Output the [x, y] coordinate of the center of the cell containing the given text.  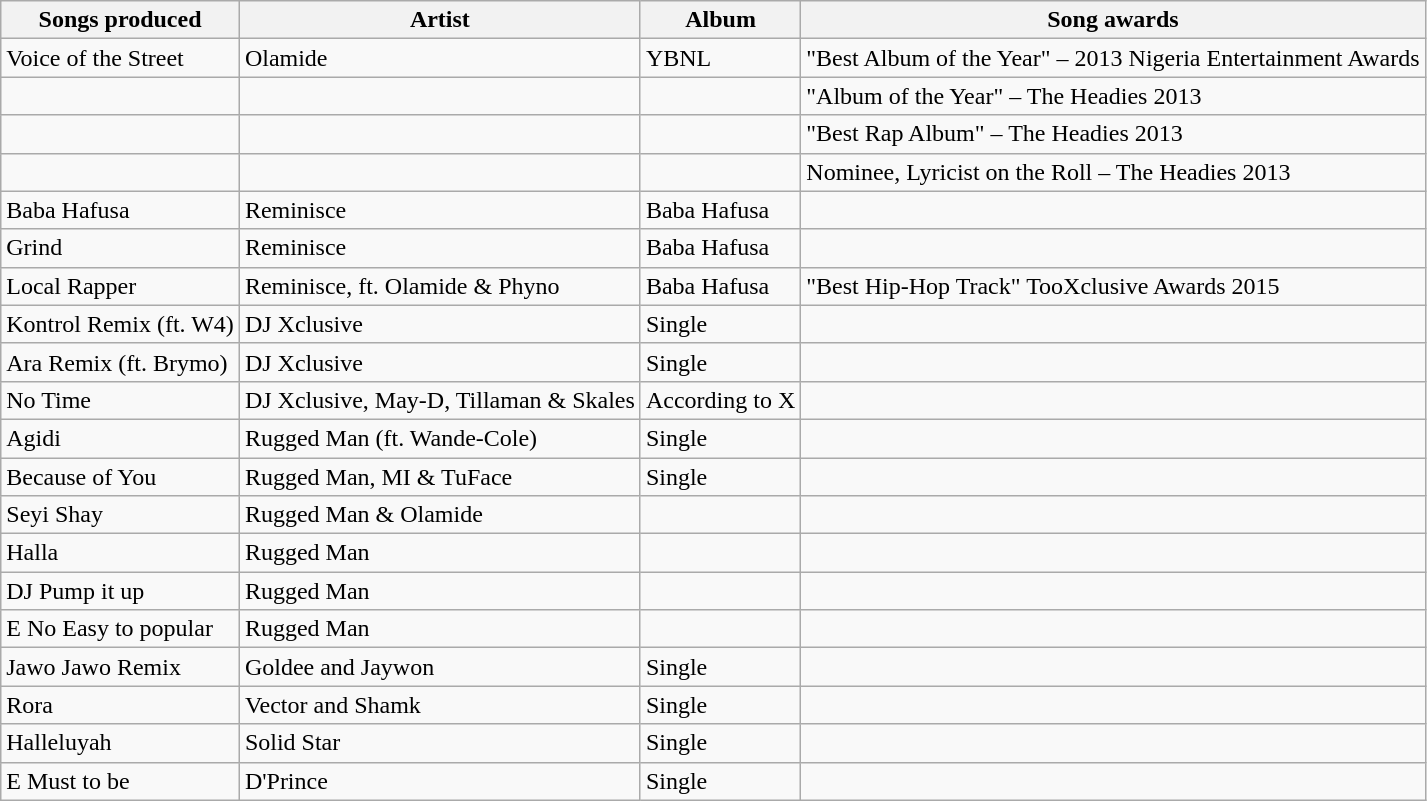
D'Prince [440, 781]
Solid Star [440, 743]
"Best Rap Album" – The Headies 2013 [1113, 134]
Grind [120, 248]
Kontrol Remix (ft. W4) [120, 324]
Halla [120, 553]
Vector and Shamk [440, 705]
Nominee, Lyricist on the Roll – The Headies 2013 [1113, 172]
Rugged Man (ft. Wande-Cole) [440, 438]
Songs produced [120, 20]
E No Easy to popular [120, 629]
Jawo Jawo Remix [120, 667]
"Best Album of the Year" – 2013 Nigeria Entertainment Awards [1113, 58]
Album [720, 20]
Rora [120, 705]
Goldee and Jaywon [440, 667]
DJ Xclusive, May-D, Tillaman & Skales [440, 400]
"Album of the Year" – The Headies 2013 [1113, 96]
Voice of the Street [120, 58]
Rugged Man & Olamide [440, 515]
Local Rapper [120, 286]
No Time [120, 400]
YBNL [720, 58]
Song awards [1113, 20]
DJ Pump it up [120, 591]
Seyi Shay [120, 515]
Rugged Man, MI & TuFace [440, 477]
Olamide [440, 58]
Agidi [120, 438]
Because of You [120, 477]
Ara Remix (ft. Brymo) [120, 362]
Reminisce, ft. Olamide & Phyno [440, 286]
Halleluyah [120, 743]
Artist [440, 20]
E Must to be [120, 781]
"Best Hip-Hop Track" TooXclusive Awards 2015 [1113, 286]
According to X [720, 400]
